From the cell containing the given text, extract its center point as [x, y] coordinate. 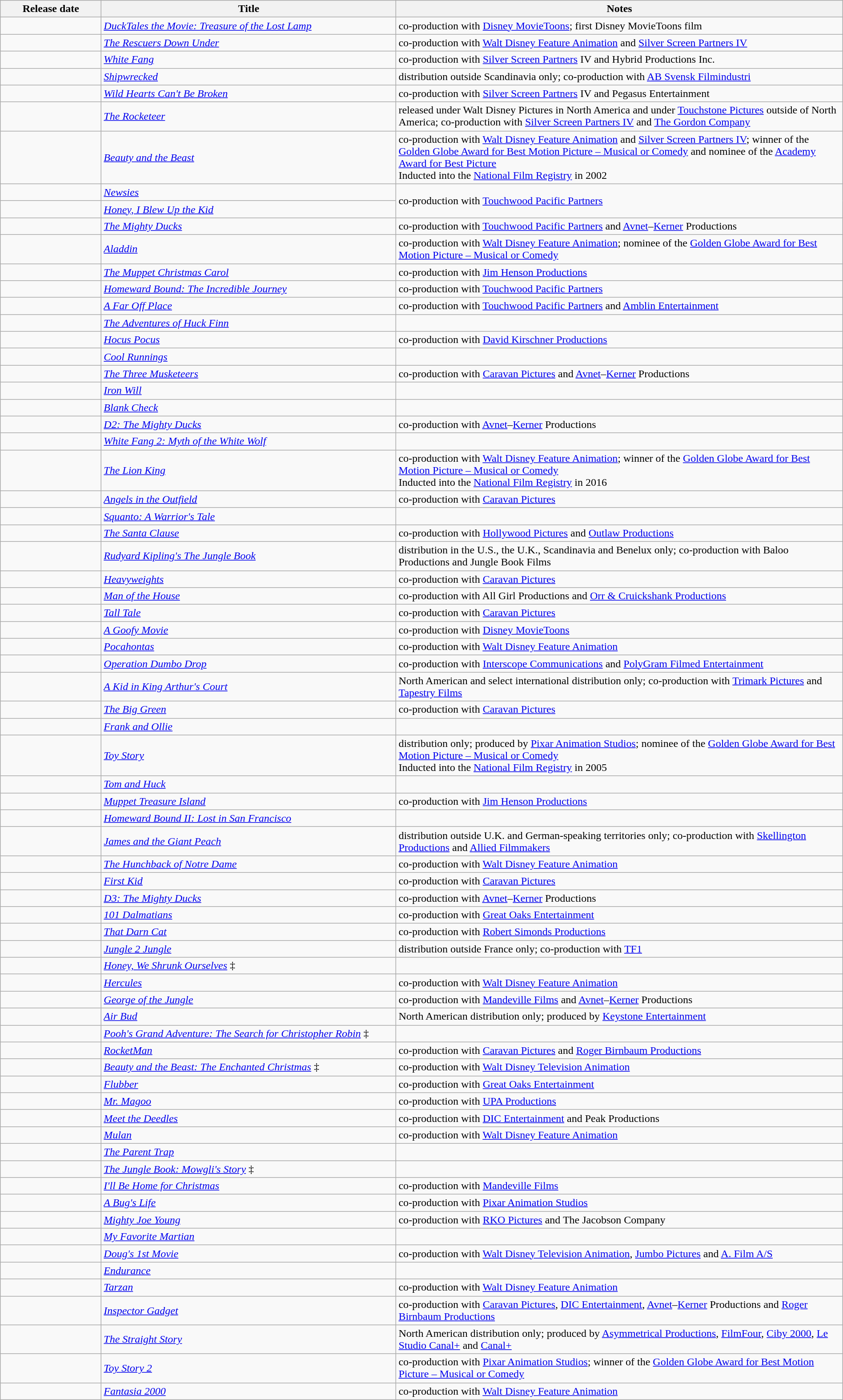
co-production with Silver Screen Partners IV and Hybrid Productions Inc. [619, 60]
co-production with Touchwood Pacific Partners and Amblin Entertainment [619, 306]
The Big Green [249, 710]
DuckTales the Movie: Treasure of the Lost Lamp [249, 26]
Frank and Ollie [249, 726]
White Fang [249, 60]
Angels in the Outfield [249, 499]
The Jungle Book: Mowgli's Story ‡ [249, 1169]
The Straight Story [249, 1339]
Notes [619, 9]
co-production with Caravan Pictures and Roger Birnbaum Productions [619, 1050]
Jungle 2 Jungle [249, 949]
George of the Jungle [249, 1000]
The Hunchback of Notre Dame [249, 864]
Operation Dumbo Drop [249, 664]
Shipwrecked [249, 77]
co-production with Hollywood Pictures and Outlaw Productions [619, 533]
Meet the Deedles [249, 1118]
James and the Giant Peach [249, 841]
That Darn Cat [249, 932]
co-production with Touchwood Pacific Partners and Avnet–Kerner Productions [619, 226]
A Far Off Place [249, 306]
distribution outside France only; co-production with TF1 [619, 949]
Toy Story 2 [249, 1368]
I'll Be Home for Christmas [249, 1186]
D3: The Mighty Ducks [249, 898]
Pooh's Grand Adventure: The Search for Christopher Robin ‡ [249, 1033]
White Fang 2: Myth of the White Wolf [249, 441]
First Kid [249, 881]
co-production with Caravan Pictures, DIC Entertainment, Avnet–Kerner Productions and Roger Birnbaum Productions [619, 1311]
The Muppet Christmas Carol [249, 272]
My Favorite Martian [249, 1237]
co-production with Pixar Animation Studios [619, 1203]
Mr. Magoo [249, 1101]
co-production with Walt Disney Feature Animation and Silver Screen Partners IV [619, 43]
RocketMan [249, 1050]
Homeward Bound II: Lost in San Francisco [249, 818]
Mulan [249, 1135]
Title [249, 9]
Homeward Bound: The Incredible Journey [249, 289]
Cool Runnings [249, 357]
co-production with Disney MovieToons [619, 630]
The Rocketeer [249, 117]
North American distribution only; produced by Asymmetrical Productions, FilmFour, Ciby 2000, Le Studio Canal+ and Canal+ [619, 1339]
co-production with Walt Disney Feature Animation; nominee of the Golden Globe Award for Best Motion Picture – Musical or Comedy [619, 249]
The Parent Trap [249, 1152]
co-production with Mandeville Films [619, 1186]
co-production with Silver Screen Partners IV and Pegasus Entertainment [619, 93]
Doug's 1st Movie [249, 1254]
co-production with Mandeville Films and Avnet–Kerner Productions [619, 1000]
The Three Musketeers [249, 374]
Newsies [249, 192]
co-production with Walt Disney Television Animation [619, 1067]
Tarzan [249, 1287]
Endurance [249, 1271]
Beauty and the Beast [249, 157]
co-production with Walt Disney Television Animation, Jumbo Pictures and A. Film A/S [619, 1254]
distribution outside U.K. and German-speaking territories only; co-production with Skellington Productions and Allied Filmmakers [619, 841]
Heavyweights [249, 579]
A Goofy Movie [249, 630]
Mighty Joe Young [249, 1220]
Toy Story [249, 755]
Iron Will [249, 391]
The Lion King [249, 470]
Flubber [249, 1084]
North American distribution only; produced by Keystone Entertainment [619, 1017]
Hercules [249, 983]
Tall Tale [249, 613]
distribution in the U.S., the U.K., Scandinavia and Benelux only; co-production with Baloo Productions and Jungle Book Films [619, 556]
co-production with Pixar Animation Studios; winner of the Golden Globe Award for Best Motion Picture – Musical or Comedy [619, 1368]
Blank Check [249, 407]
distribution outside Scandinavia only; co-production with AB Svensk Filmindustri [619, 77]
co-production with RKO Pictures and The Jacobson Company [619, 1220]
Muppet Treasure Island [249, 801]
Fantasia 2000 [249, 1391]
co-production with DIC Entertainment and Peak Productions [619, 1118]
The Santa Clause [249, 533]
Release date [51, 9]
co-production with UPA Productions [619, 1101]
co-production with Caravan Pictures and Avnet–Kerner Productions [619, 374]
The Adventures of Huck Finn [249, 323]
101 Dalmatians [249, 915]
Aladdin [249, 249]
Honey, We Shrunk Ourselves ‡ [249, 966]
Honey, I Blew Up the Kid [249, 209]
Hocus Pocus [249, 340]
co-production with Robert Simonds Productions [619, 932]
Rudyard Kipling's The Jungle Book [249, 556]
North American and select international distribution only; co-production with Trimark Pictures and Tapestry Films [619, 687]
A Kid in King Arthur's Court [249, 687]
co-production with Disney MovieToons; first Disney MovieToons film [619, 26]
Beauty and the Beast: The Enchanted Christmas ‡ [249, 1067]
Man of the House [249, 596]
co-production with David Kirschner Productions [619, 340]
co-production with Interscope Communications and PolyGram Filmed Entertainment [619, 664]
Tom and Huck [249, 784]
co-production with All Girl Productions and Orr & Cruickshank Productions [619, 596]
A Bug's Life [249, 1203]
Squanto: A Warrior's Tale [249, 516]
Pocahontas [249, 647]
D2: The Mighty Ducks [249, 424]
Air Bud [249, 1017]
Wild Hearts Can't Be Broken [249, 93]
The Rescuers Down Under [249, 43]
The Mighty Ducks [249, 226]
Inspector Gadget [249, 1311]
